Capture the cell that displays the provided text and extract its (x, y) central coordinate. 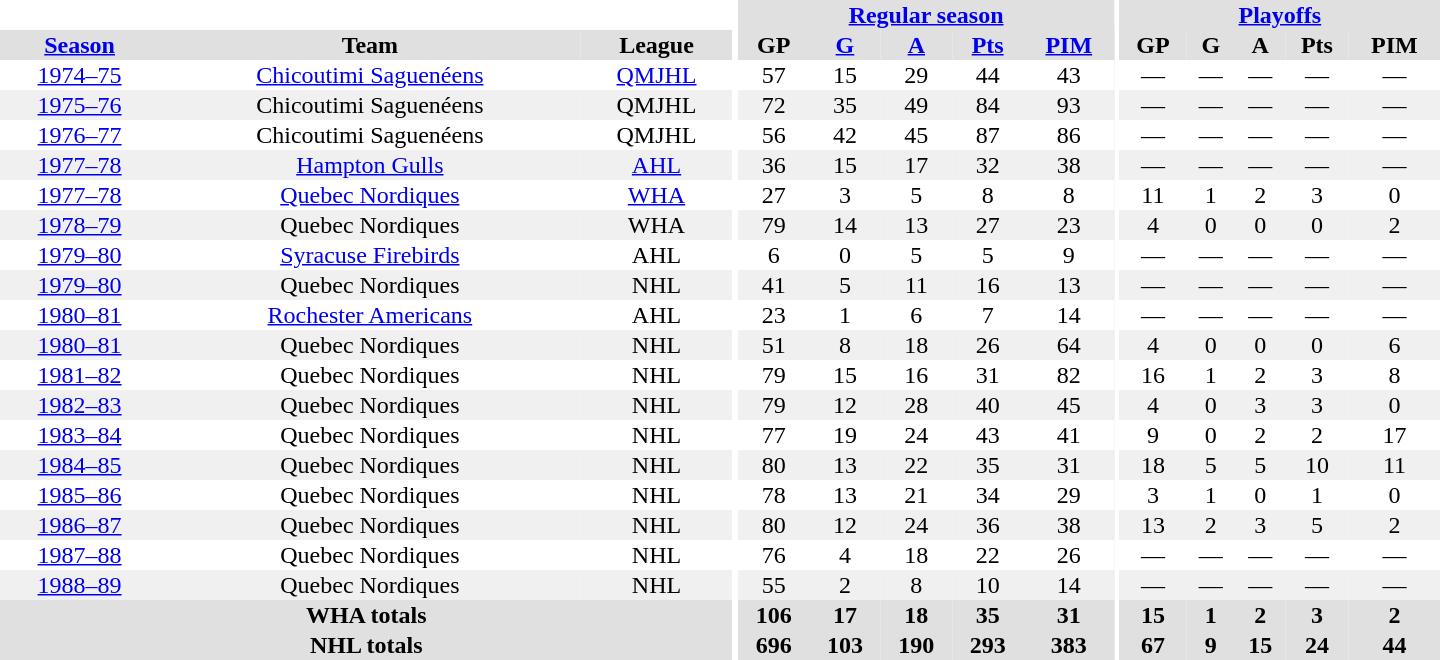
696 (774, 645)
87 (988, 135)
77 (774, 435)
1974–75 (80, 75)
Team (370, 45)
293 (988, 645)
55 (774, 585)
72 (774, 105)
82 (1068, 375)
1984–85 (80, 465)
1986–87 (80, 525)
1985–86 (80, 495)
34 (988, 495)
WHA totals (366, 615)
1981–82 (80, 375)
Regular season (926, 15)
21 (916, 495)
League (657, 45)
1982–83 (80, 405)
Hampton Gulls (370, 165)
1987–88 (80, 555)
67 (1153, 645)
40 (988, 405)
56 (774, 135)
1988–89 (80, 585)
49 (916, 105)
Playoffs (1280, 15)
42 (844, 135)
57 (774, 75)
Season (80, 45)
64 (1068, 345)
7 (988, 315)
84 (988, 105)
51 (774, 345)
106 (774, 615)
1976–77 (80, 135)
1975–76 (80, 105)
32 (988, 165)
Syracuse Firebirds (370, 255)
383 (1068, 645)
190 (916, 645)
NHL totals (366, 645)
103 (844, 645)
19 (844, 435)
Rochester Americans (370, 315)
28 (916, 405)
76 (774, 555)
78 (774, 495)
1978–79 (80, 225)
1983–84 (80, 435)
93 (1068, 105)
86 (1068, 135)
